Determine the [x, y] coordinate at the center of the cell enclosing the given text.  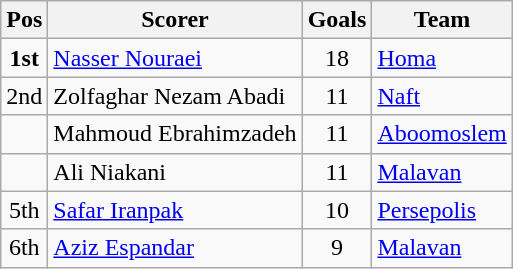
Nasser Nouraei [175, 58]
Persepolis [442, 210]
Scorer [175, 20]
9 [337, 248]
Mahmoud Ebrahimzadeh [175, 134]
18 [337, 58]
Goals [337, 20]
Zolfaghar Nezam Abadi [175, 96]
Aboomoslem [442, 134]
Naft [442, 96]
10 [337, 210]
Safar Iranpak [175, 210]
Pos [24, 20]
Homa [442, 58]
2nd [24, 96]
Ali Niakani [175, 172]
6th [24, 248]
1st [24, 58]
Team [442, 20]
Aziz Espandar [175, 248]
5th [24, 210]
